Determine the [X, Y] coordinate at the center of the cell enclosing the given text.  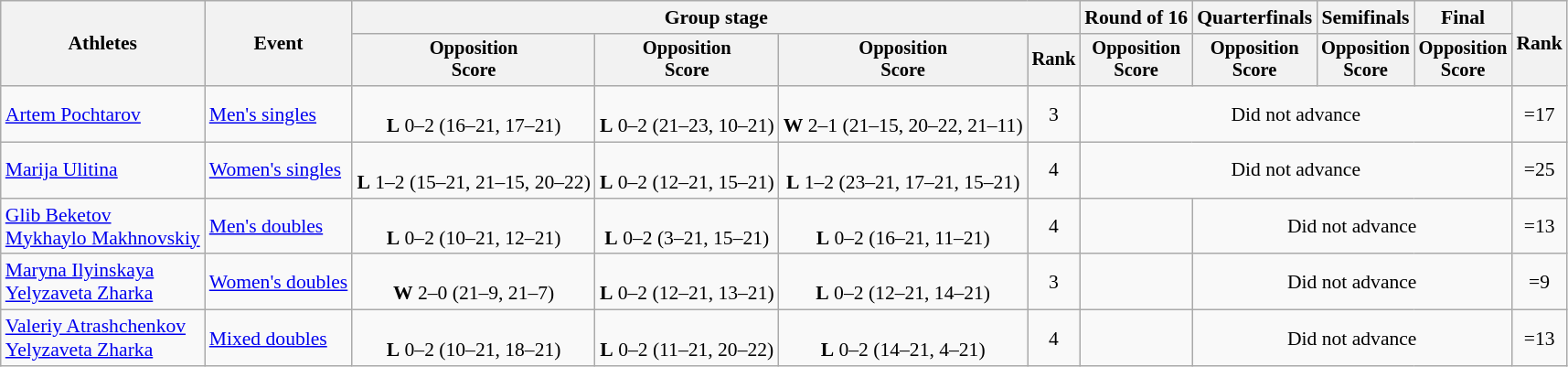
L 0–2 (11–21, 20–22) [688, 339]
Artem Pochtarov [102, 113]
L 0–2 (10–21, 18–21) [474, 339]
=9 [1540, 282]
Valeriy AtrashchenkovYelyzaveta Zharka [102, 339]
L 1–2 (23–21, 17–21, 15–21) [903, 170]
Marija Ulitina [102, 170]
=25 [1540, 170]
Women's singles [279, 170]
Glib BeketovMykhaylo Makhnovskiy [102, 227]
Semifinals [1366, 17]
Group stage [716, 17]
Maryna IlyinskayaYelyzaveta Zharka [102, 282]
=17 [1540, 113]
L 0–2 (16–21, 11–21) [903, 227]
W 2–1 (21–15, 20–22, 21–11) [903, 113]
L 0–2 (16–21, 17–21) [474, 113]
Mixed doubles [279, 339]
Event [279, 44]
Women's doubles [279, 282]
Men's doubles [279, 227]
L 0–2 (14–21, 4–21) [903, 339]
L 0–2 (10–21, 12–21) [474, 227]
Quarterfinals [1254, 17]
L 1–2 (15–21, 21–15, 20–22) [474, 170]
Round of 16 [1136, 17]
L 0–2 (12–21, 14–21) [903, 282]
Men's singles [279, 113]
L 0–2 (12–21, 15–21) [688, 170]
L 0–2 (12–21, 13–21) [688, 282]
Final [1463, 17]
W 2–0 (21–9, 21–7) [474, 282]
Athletes [102, 44]
L 0–2 (21–23, 10–21) [688, 113]
L 0–2 (3–21, 15–21) [688, 227]
